From the cell containing the given text, extract its center point as [x, y] coordinate. 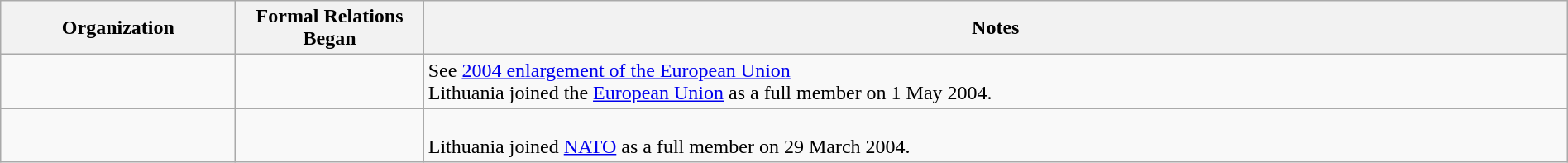
See 2004 enlargement of the European UnionLithuania joined the European Union as a full member on 1 May 2004. [996, 81]
Notes [996, 28]
Formal Relations Began [329, 28]
Lithuania joined NATO as a full member on 29 March 2004. [996, 136]
Organization [118, 28]
